Detect which cell encompasses the target text, then output its (x, y) center coordinate. 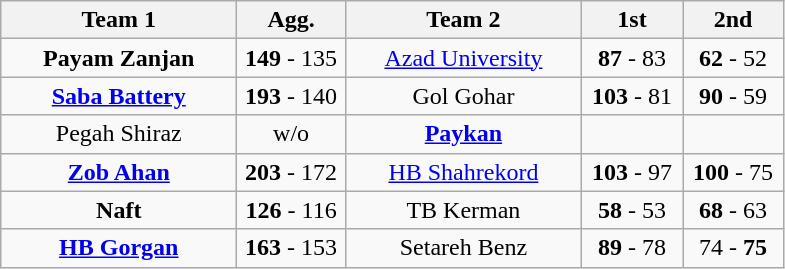
163 - 153 (292, 248)
62 - 52 (732, 58)
Azad University (463, 58)
Naft (119, 210)
Saba Battery (119, 96)
90 - 59 (732, 96)
TB Kerman (463, 210)
Zob Ahan (119, 172)
w/o (292, 134)
100 - 75 (732, 172)
1st (632, 20)
58 - 53 (632, 210)
149 - 135 (292, 58)
Gol Gohar (463, 96)
74 - 75 (732, 248)
Pegah Shiraz (119, 134)
Setareh Benz (463, 248)
203 - 172 (292, 172)
HB Gorgan (119, 248)
Team 1 (119, 20)
2nd (732, 20)
HB Shahrekord (463, 172)
126 - 116 (292, 210)
Paykan (463, 134)
89 - 78 (632, 248)
Agg. (292, 20)
103 - 81 (632, 96)
193 - 140 (292, 96)
Team 2 (463, 20)
Payam Zanjan (119, 58)
103 - 97 (632, 172)
68 - 63 (732, 210)
87 - 83 (632, 58)
